Search for the cell housing the specified text and yield its [x, y] center coordinate. 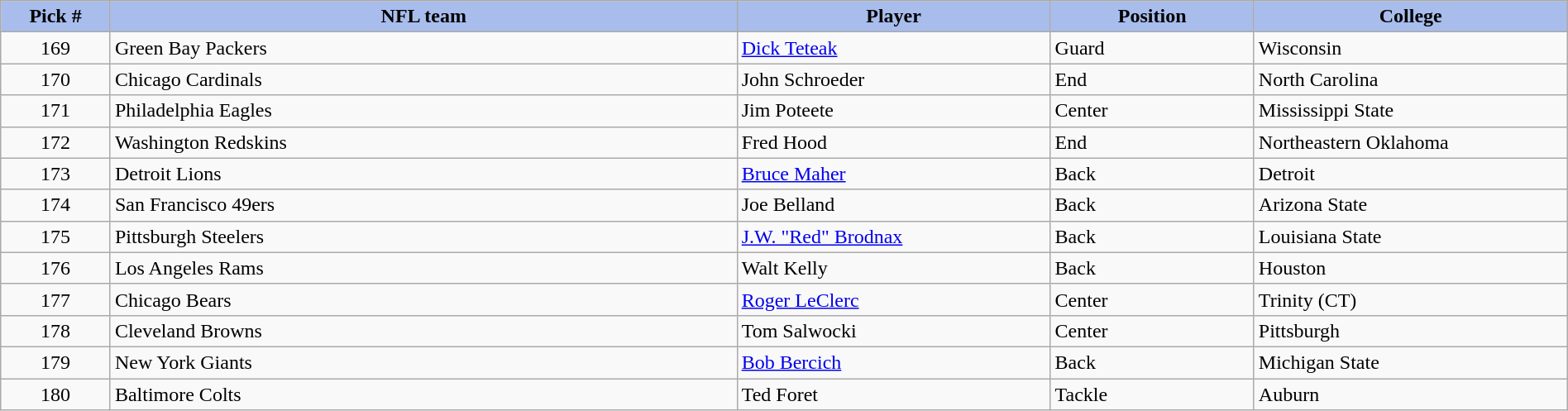
177 [56, 299]
Guard [1152, 48]
174 [56, 205]
Chicago Bears [423, 299]
Arizona State [1411, 205]
Tackle [1152, 394]
New York Giants [423, 362]
Houston [1411, 268]
179 [56, 362]
Cleveland Browns [423, 331]
Detroit [1411, 174]
Los Angeles Rams [423, 268]
Northeastern Oklahoma [1411, 142]
173 [56, 174]
Baltimore Colts [423, 394]
Washington Redskins [423, 142]
North Carolina [1411, 79]
176 [56, 268]
Philadelphia Eagles [423, 111]
San Francisco 49ers [423, 205]
Player [893, 17]
Louisiana State [1411, 237]
170 [56, 79]
169 [56, 48]
Ted Foret [893, 394]
Bob Bercich [893, 362]
171 [56, 111]
John Schroeder [893, 79]
Chicago Cardinals [423, 79]
Green Bay Packers [423, 48]
Roger LeClerc [893, 299]
Joe Belland [893, 205]
Wisconsin [1411, 48]
Tom Salwocki [893, 331]
178 [56, 331]
180 [56, 394]
Position [1152, 17]
Pittsburgh [1411, 331]
Trinity (CT) [1411, 299]
NFL team [423, 17]
College [1411, 17]
Detroit Lions [423, 174]
Pittsburgh Steelers [423, 237]
Dick Teteak [893, 48]
175 [56, 237]
J.W. "Red" Brodnax [893, 237]
Pick # [56, 17]
Auburn [1411, 394]
Michigan State [1411, 362]
Bruce Maher [893, 174]
172 [56, 142]
Mississippi State [1411, 111]
Walt Kelly [893, 268]
Fred Hood [893, 142]
Jim Poteete [893, 111]
